Determine the (X, Y) coordinate at the center of the cell enclosing the given text.  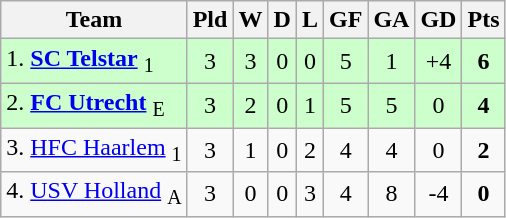
4. USV Holland A (94, 194)
GA (392, 20)
1. SC Telstar 1 (94, 61)
L (310, 20)
+4 (438, 61)
6 (484, 61)
3. HFC Haarlem 1 (94, 150)
GD (438, 20)
8 (392, 194)
2. FC Utrecht E (94, 105)
GF (345, 20)
D (282, 20)
W (250, 20)
-4 (438, 194)
Pld (210, 20)
Pts (484, 20)
Team (94, 20)
